Identify which cell holds the provided text, then report its (x, y) central coordinate. 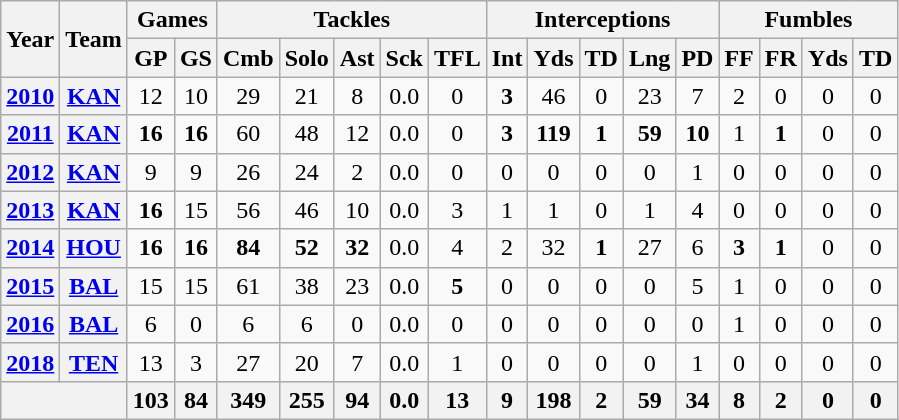
52 (306, 248)
TFL (457, 58)
Tackles (352, 20)
60 (248, 134)
2010 (30, 96)
2015 (30, 286)
Interceptions (602, 20)
HOU (94, 248)
2016 (30, 324)
2014 (30, 248)
Year (30, 39)
119 (554, 134)
29 (248, 96)
26 (248, 172)
24 (306, 172)
255 (306, 400)
2013 (30, 210)
2011 (30, 134)
103 (150, 400)
GP (150, 58)
Ast (357, 58)
34 (698, 400)
Solo (306, 58)
FF (739, 58)
Cmb (248, 58)
Games (172, 20)
21 (306, 96)
Int (507, 58)
349 (248, 400)
GS (196, 58)
61 (248, 286)
20 (306, 362)
PD (698, 58)
FR (780, 58)
56 (248, 210)
94 (357, 400)
Sck (404, 58)
Fumbles (808, 20)
38 (306, 286)
2018 (30, 362)
TEN (94, 362)
198 (554, 400)
48 (306, 134)
2012 (30, 172)
Team (94, 39)
Lng (649, 58)
